Output the (x, y) coordinate of the center of the cell containing the given text.  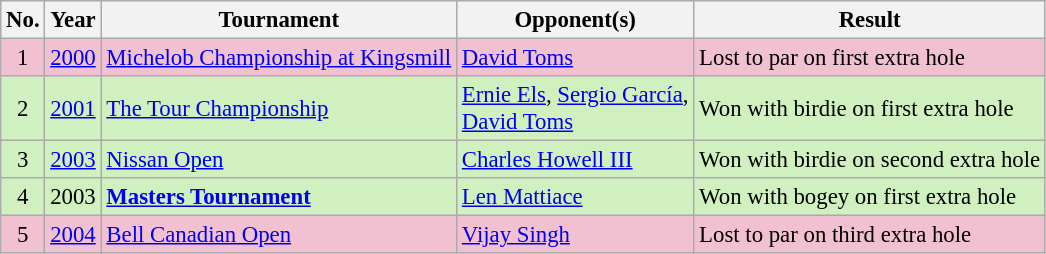
2000 (73, 58)
4 (23, 197)
Masters Tournament (278, 197)
Won with bogey on first extra hole (870, 197)
Won with birdie on second extra hole (870, 160)
1 (23, 58)
Ernie Els, Sergio García, David Toms (576, 108)
Year (73, 20)
Result (870, 20)
2001 (73, 108)
Charles Howell III (576, 160)
David Toms (576, 58)
Len Mattiace (576, 197)
Tournament (278, 20)
Lost to par on first extra hole (870, 58)
Nissan Open (278, 160)
Opponent(s) (576, 20)
Michelob Championship at Kingsmill (278, 58)
Won with birdie on first extra hole (870, 108)
Vijay Singh (576, 235)
3 (23, 160)
2004 (73, 235)
The Tour Championship (278, 108)
5 (23, 235)
No. (23, 20)
2 (23, 108)
Bell Canadian Open (278, 235)
Lost to par on third extra hole (870, 235)
